Search for the cell housing the specified text and yield its (X, Y) center coordinate. 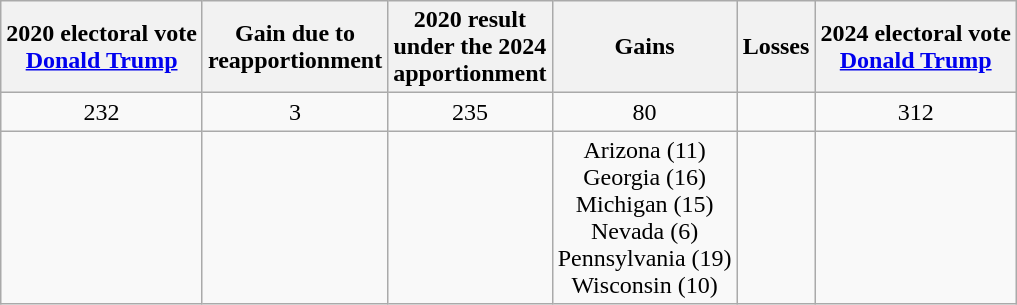
3 (294, 112)
2020 resultunder the 2024apportionment (470, 47)
2020 electoral voteDonald Trump (102, 47)
Gains (644, 47)
80 (644, 112)
Arizona (11)Georgia (16)Michigan (15)Nevada (6)Pennsylvania (19)Wisconsin (10) (644, 218)
2024 electoral voteDonald Trump (916, 47)
232 (102, 112)
Losses (776, 47)
312 (916, 112)
Gain due toreapportionment (294, 47)
235 (470, 112)
